Determine the (X, Y) coordinate at the center of the cell enclosing the given text.  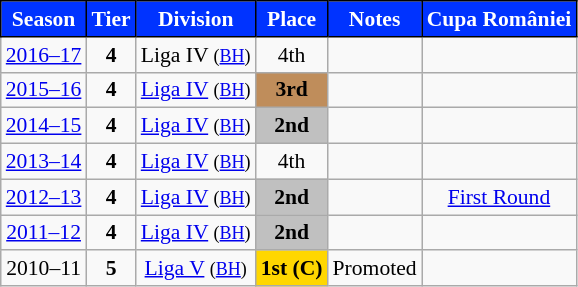
Liga V (BH) (196, 269)
Cupa României (500, 19)
First Round (500, 197)
2016–17 (44, 55)
2010–11 (44, 269)
2011–12 (44, 233)
2015–16 (44, 90)
Season (44, 19)
Notes (375, 19)
1st (C) (292, 269)
Division (196, 19)
5 (110, 269)
Promoted (375, 269)
Tier (110, 19)
2012–13 (44, 197)
2013–14 (44, 162)
3rd (292, 90)
Place (292, 19)
2014–15 (44, 126)
